Scan for the cell matching the given text and deliver its [x, y] coordinate at center. 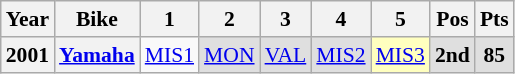
Yamaha [97, 55]
VAL [286, 55]
1 [170, 19]
Pos [452, 19]
MIS1 [170, 55]
2001 [28, 55]
4 [340, 19]
MIS2 [340, 55]
2nd [452, 55]
5 [400, 19]
MON [230, 55]
2 [230, 19]
Year [28, 19]
Bike [97, 19]
MIS3 [400, 55]
85 [494, 55]
Pts [494, 19]
3 [286, 19]
